Scan for the cell matching the given text and deliver its (X, Y) coordinate at center. 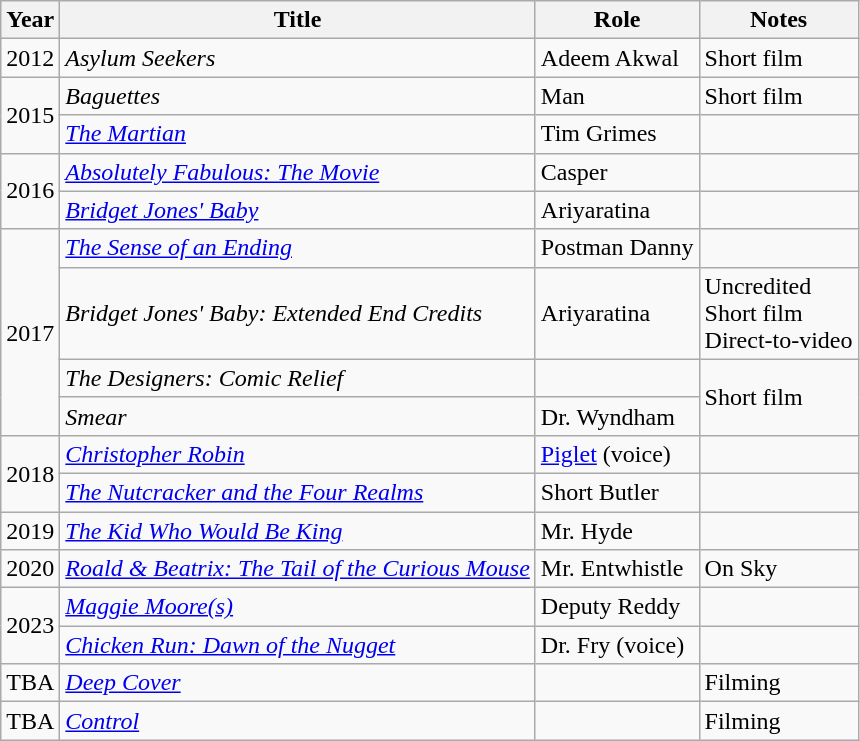
Year (30, 20)
The Designers: Comic Relief (298, 378)
2012 (30, 58)
Dr. Wyndham (617, 416)
The Kid Who Would Be King (298, 531)
Notes (778, 20)
UncreditedShort filmDirect-to-video (778, 313)
Absolutely Fabulous: The Movie (298, 172)
Maggie Moore(s) (298, 607)
On Sky (778, 569)
Chicken Run: Dawn of the Nugget (298, 645)
Short Butler (617, 492)
The Martian (298, 134)
The Nutcracker and the Four Realms (298, 492)
Adeem Akwal (617, 58)
2017 (30, 332)
2016 (30, 191)
Role (617, 20)
2023 (30, 626)
2015 (30, 115)
Man (617, 96)
Bridget Jones' Baby: Extended End Credits (298, 313)
Postman Danny (617, 248)
Roald & Beatrix: The Tail of the Curious Mouse (298, 569)
Smear (298, 416)
Title (298, 20)
Baguettes (298, 96)
Mr. Entwhistle (617, 569)
Mr. Hyde (617, 531)
Tim Grimes (617, 134)
Bridget Jones' Baby (298, 210)
Dr. Fry (voice) (617, 645)
Deputy Reddy (617, 607)
2019 (30, 531)
2020 (30, 569)
Deep Cover (298, 683)
Christopher Robin (298, 454)
The Sense of an Ending (298, 248)
Control (298, 721)
Piglet (voice) (617, 454)
Asylum Seekers (298, 58)
Casper (617, 172)
2018 (30, 473)
